Locate the cell with the specified text and output its (X, Y) center coordinate. 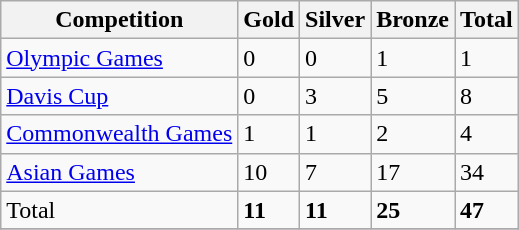
Gold (269, 20)
Competition (120, 20)
10 (269, 172)
8 (487, 96)
Bronze (413, 20)
3 (336, 96)
25 (413, 210)
2 (413, 134)
Asian Games (120, 172)
Silver (336, 20)
7 (336, 172)
47 (487, 210)
4 (487, 134)
Olympic Games (120, 58)
34 (487, 172)
Commonwealth Games (120, 134)
17 (413, 172)
5 (413, 96)
Davis Cup (120, 96)
